Output the [x, y] coordinate of the center of the cell containing the given text.  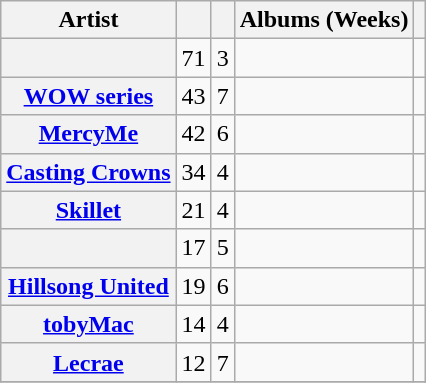
42 [194, 134]
Lecrae [88, 362]
19 [194, 286]
WOW series [88, 96]
Albums (Weeks) [324, 20]
17 [194, 248]
34 [194, 172]
Skillet [88, 210]
71 [194, 58]
43 [194, 96]
21 [194, 210]
14 [194, 324]
3 [222, 58]
5 [222, 248]
MercyMe [88, 134]
Artist [88, 20]
Casting Crowns [88, 172]
tobyMac [88, 324]
Hillsong United [88, 286]
12 [194, 362]
